Locate the cell with the specified text and output its [x, y] center coordinate. 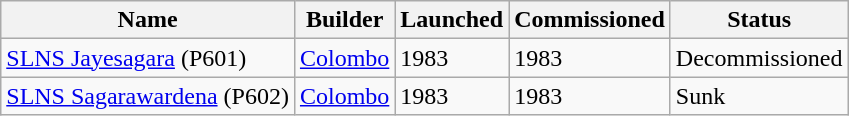
Decommissioned [759, 58]
SLNS Sagarawardena (P602) [148, 96]
Launched [452, 20]
Sunk [759, 96]
Name [148, 20]
Commissioned [590, 20]
Status [759, 20]
SLNS Jayesagara (P601) [148, 58]
Builder [344, 20]
